Extract the [X, Y] coordinate from the center of the cell holding the provided text.  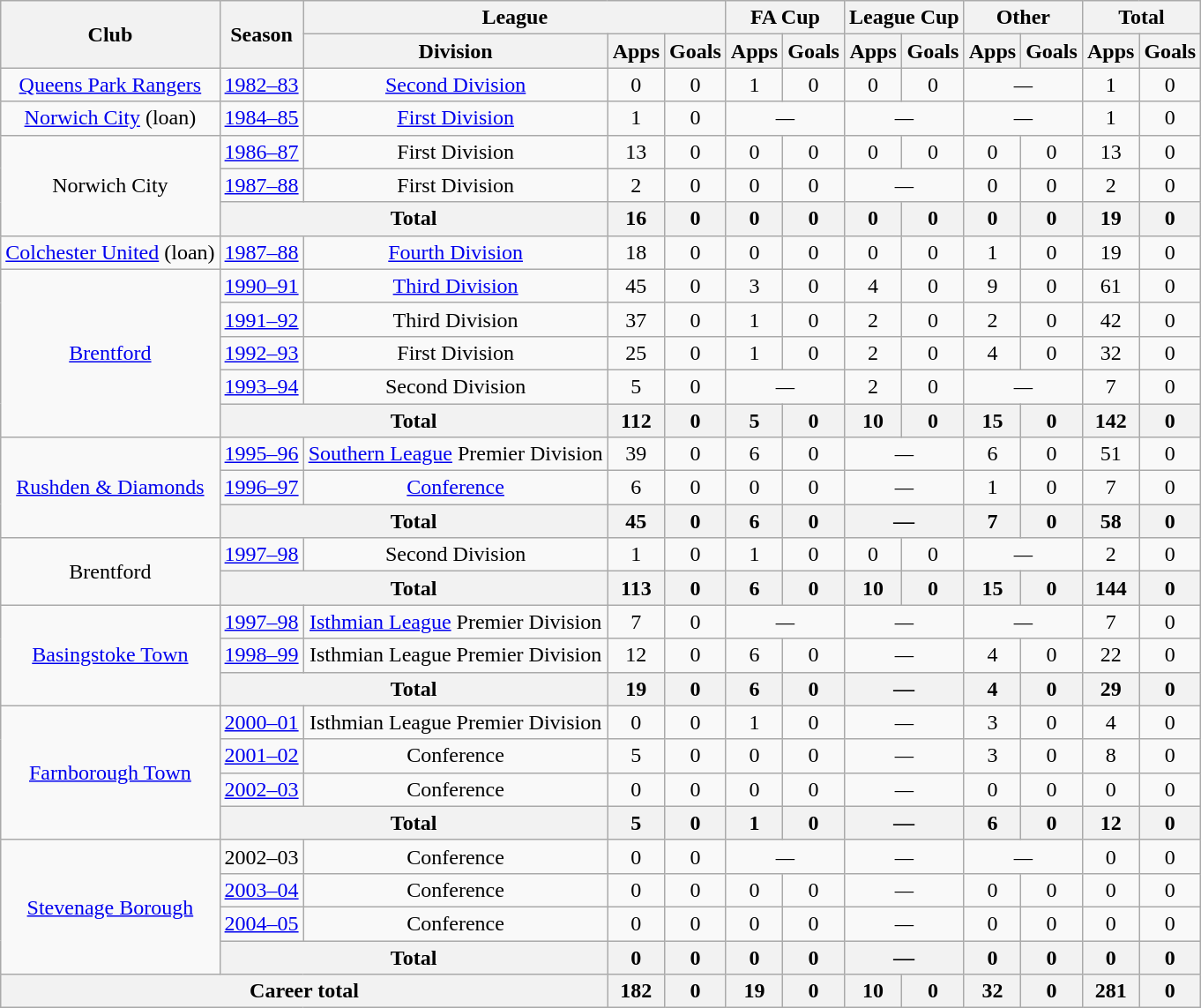
2001–02 [261, 756]
Stevenage Borough [110, 907]
Basingstoke Town [110, 655]
113 [636, 588]
1990–91 [261, 286]
1982–83 [261, 85]
League Cup [904, 18]
2000–01 [261, 722]
2004–05 [261, 923]
Other [1023, 18]
2003–04 [261, 890]
42 [1110, 319]
FA Cup [785, 18]
Southern League Premier Division [455, 454]
1984–85 [261, 118]
142 [1110, 421]
Norwich City (loan) [110, 118]
58 [1110, 521]
22 [1110, 655]
8 [1110, 756]
Club [110, 34]
Colchester United (loan) [110, 252]
112 [636, 421]
29 [1110, 689]
144 [1110, 588]
18 [636, 252]
1986–87 [261, 152]
1998–99 [261, 655]
25 [636, 353]
61 [1110, 286]
1993–94 [261, 386]
9 [992, 286]
Norwich City [110, 185]
Fourth Division [455, 252]
182 [636, 991]
1991–92 [261, 319]
281 [1110, 991]
16 [636, 219]
League [515, 18]
1996–97 [261, 488]
Career total [304, 991]
1995–96 [261, 454]
Queens Park Rangers [110, 85]
Division [455, 51]
Season [261, 34]
39 [636, 454]
51 [1110, 454]
Rushden & Diamonds [110, 488]
37 [636, 319]
1992–93 [261, 353]
Farnborough Town [110, 773]
